For the text-containing cell, return its midpoint in (X, Y) coordinate format. 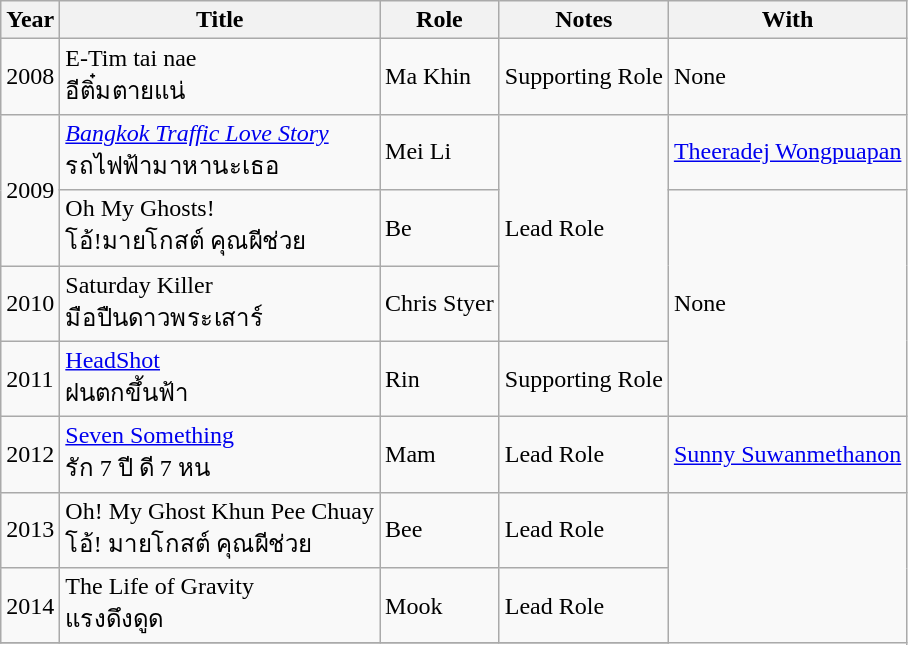
2009 (30, 190)
Sunny Suwanmethanon (788, 455)
Mei Li (440, 152)
Mam (440, 455)
Theeradej Wongpuapan (788, 152)
E-Tim tai naeอีติ๋มตายแน่ (220, 77)
Rin (440, 379)
The Life of Gravity แรงดึงดูด (220, 606)
Bangkok Traffic Love Storyรถไฟฟ้ามาหานะเธอ (220, 152)
2008 (30, 77)
Ma Khin (440, 77)
Chris Styer (440, 304)
Seven Somethingรัก 7 ปี ดี 7 หน (220, 455)
Oh My Ghosts!โอ้!มายโกสต์ คุณผีช่วย (220, 228)
HeadShotฝนตกขึ้นฟ้า (220, 379)
Year (30, 20)
Oh! My Ghost Khun Pee Chuayโอ้! มายโกสต์ คุณผีช่วย (220, 530)
2010 (30, 304)
Be (440, 228)
Title (220, 20)
Role (440, 20)
Mook (440, 606)
2014 (30, 606)
With (788, 20)
2013 (30, 530)
Notes (584, 20)
Bee (440, 530)
2012 (30, 455)
Saturday Killerมือปืนดาวพระเสาร์ (220, 304)
2011 (30, 379)
